From the cell containing the given text, extract its center point as [x, y] coordinate. 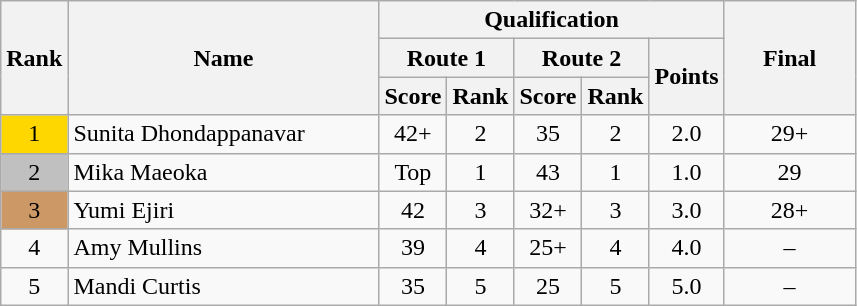
25+ [548, 248]
3.0 [686, 210]
1.0 [686, 172]
25 [548, 286]
Route 1 [446, 58]
32+ [548, 210]
Yumi Ejiri [224, 210]
Route 2 [582, 58]
39 [413, 248]
Points [686, 77]
29+ [790, 134]
4.0 [686, 248]
29 [790, 172]
42+ [413, 134]
Final [790, 58]
42 [413, 210]
Mika Maeoka [224, 172]
Name [224, 58]
5.0 [686, 286]
Mandi Curtis [224, 286]
28+ [790, 210]
Top [413, 172]
Sunita Dhondappanavar [224, 134]
2.0 [686, 134]
Amy Mullins [224, 248]
Qualification [552, 20]
43 [548, 172]
